Provide the (x, y) coordinate of the cell's center where the given text is located.  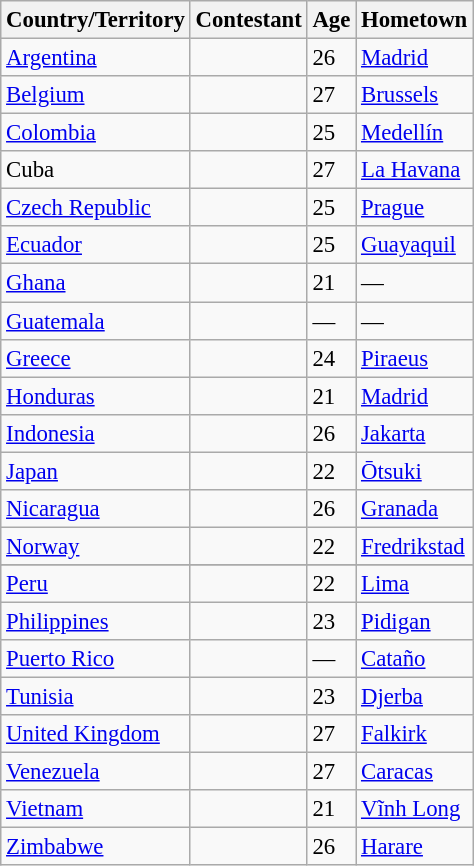
Puerto Rico (96, 659)
Medellín (414, 133)
Brussels (414, 95)
24 (332, 358)
Lima (414, 584)
Ōtsuki (414, 471)
Jakarta (414, 433)
Honduras (96, 396)
Vietnam (96, 809)
Country/Territory (96, 20)
Czech Republic (96, 208)
Ecuador (96, 245)
Guatemala (96, 321)
La Havana (414, 170)
Cataño (414, 659)
Ghana (96, 283)
Greece (96, 358)
Philippines (96, 621)
Prague (414, 208)
Fredrikstad (414, 546)
Hometown (414, 20)
Tunisia (96, 697)
Belgium (96, 95)
Argentina (96, 58)
Caracas (414, 772)
Indonesia (96, 433)
Harare (414, 847)
Djerba (414, 697)
Norway (96, 546)
Japan (96, 471)
Colombia (96, 133)
Guayaquil (414, 245)
Age (332, 20)
Venezuela (96, 772)
United Kingdom (96, 734)
Piraeus (414, 358)
Falkirk (414, 734)
Granada (414, 509)
Cuba (96, 170)
Contestant (248, 20)
Peru (96, 584)
Zimbabwe (96, 847)
Nicaragua (96, 509)
Pidigan (414, 621)
Vĩnh Long (414, 809)
